From the cell containing the given text, extract its center point as (X, Y) coordinate. 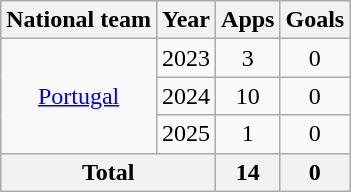
Year (186, 20)
2025 (186, 134)
Goals (315, 20)
14 (248, 172)
Apps (248, 20)
National team (79, 20)
Portugal (79, 96)
Total (108, 172)
2023 (186, 58)
10 (248, 96)
3 (248, 58)
2024 (186, 96)
1 (248, 134)
